For the text-containing cell, return its midpoint in (x, y) coordinate format. 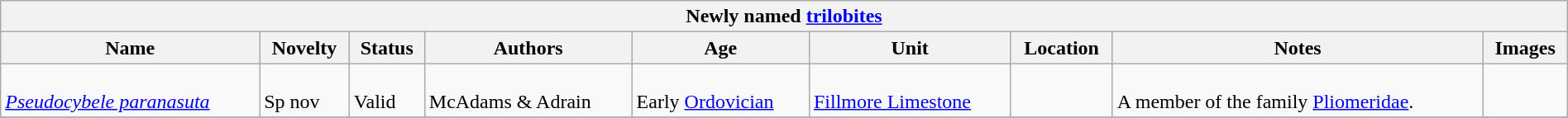
Newly named trilobites (784, 17)
Valid (387, 91)
Sp nov (304, 91)
Status (387, 48)
Authors (528, 48)
Location (1062, 48)
Notes (1298, 48)
Images (1525, 48)
Fillmore Limestone (910, 91)
Unit (910, 48)
Pseudocybele paranasuta (131, 91)
Early Ordovician (720, 91)
Novelty (304, 48)
McAdams & Adrain (528, 91)
A member of the family Pliomeridae. (1298, 91)
Name (131, 48)
Age (720, 48)
